Determine the (X, Y) coordinate at the center of the cell enclosing the given text.  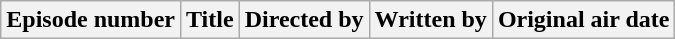
Original air date (584, 20)
Title (210, 20)
Directed by (304, 20)
Written by (430, 20)
Episode number (91, 20)
